Output the [X, Y] coordinate of the center of the cell containing the given text.  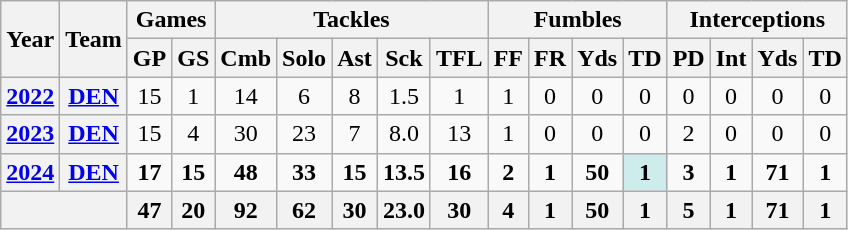
GS [194, 58]
5 [688, 210]
6 [304, 96]
8 [355, 96]
47 [149, 210]
Games [170, 20]
7 [355, 134]
PD [688, 58]
Cmb [246, 58]
Solo [304, 58]
3 [688, 172]
92 [246, 210]
20 [194, 210]
13 [459, 134]
2022 [30, 96]
FR [550, 58]
17 [149, 172]
23 [304, 134]
13.5 [404, 172]
8.0 [404, 134]
14 [246, 96]
Interceptions [757, 20]
62 [304, 210]
2023 [30, 134]
16 [459, 172]
Tackles [352, 20]
2024 [30, 172]
1.5 [404, 96]
23.0 [404, 210]
Fumbles [578, 20]
Ast [355, 58]
33 [304, 172]
Year [30, 39]
FF [508, 58]
Sck [404, 58]
Int [731, 58]
TFL [459, 58]
GP [149, 58]
48 [246, 172]
Team [94, 39]
